Capture the cell that displays the provided text and extract its [X, Y] central coordinate. 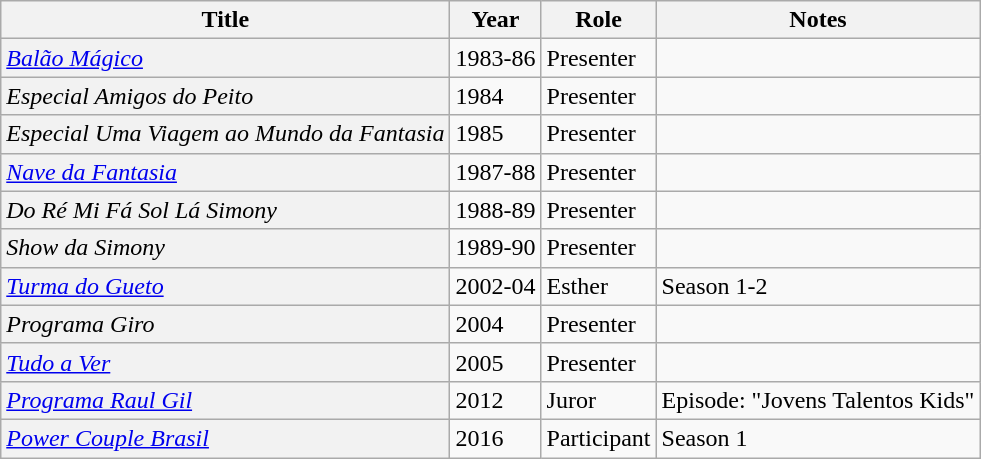
1988-89 [496, 210]
1985 [496, 134]
Balão Mágico [226, 58]
1983-86 [496, 58]
Show da Simony [226, 248]
1989-90 [496, 248]
Season 1-2 [818, 286]
1987-88 [496, 172]
2004 [496, 324]
Especial Uma Viagem ao Mundo da Fantasia [226, 134]
Nave da Fantasia [226, 172]
Power Couple Brasil [226, 438]
Episode: "Jovens Talentos Kids" [818, 400]
2016 [496, 438]
Notes [818, 20]
Participant [598, 438]
Programa Raul Gil [226, 400]
Especial Amigos do Peito [226, 96]
Programa Giro [226, 324]
Turma do Gueto [226, 286]
Title [226, 20]
Role [598, 20]
Tudo a Ver [226, 362]
Year [496, 20]
2005 [496, 362]
Juror [598, 400]
1984 [496, 96]
2012 [496, 400]
Esther [598, 286]
2002-04 [496, 286]
Do Ré Mi Fá Sol Lá Simony [226, 210]
Season 1 [818, 438]
